Find where the given text appears and provide that cell's center as (x, y) coordinate. 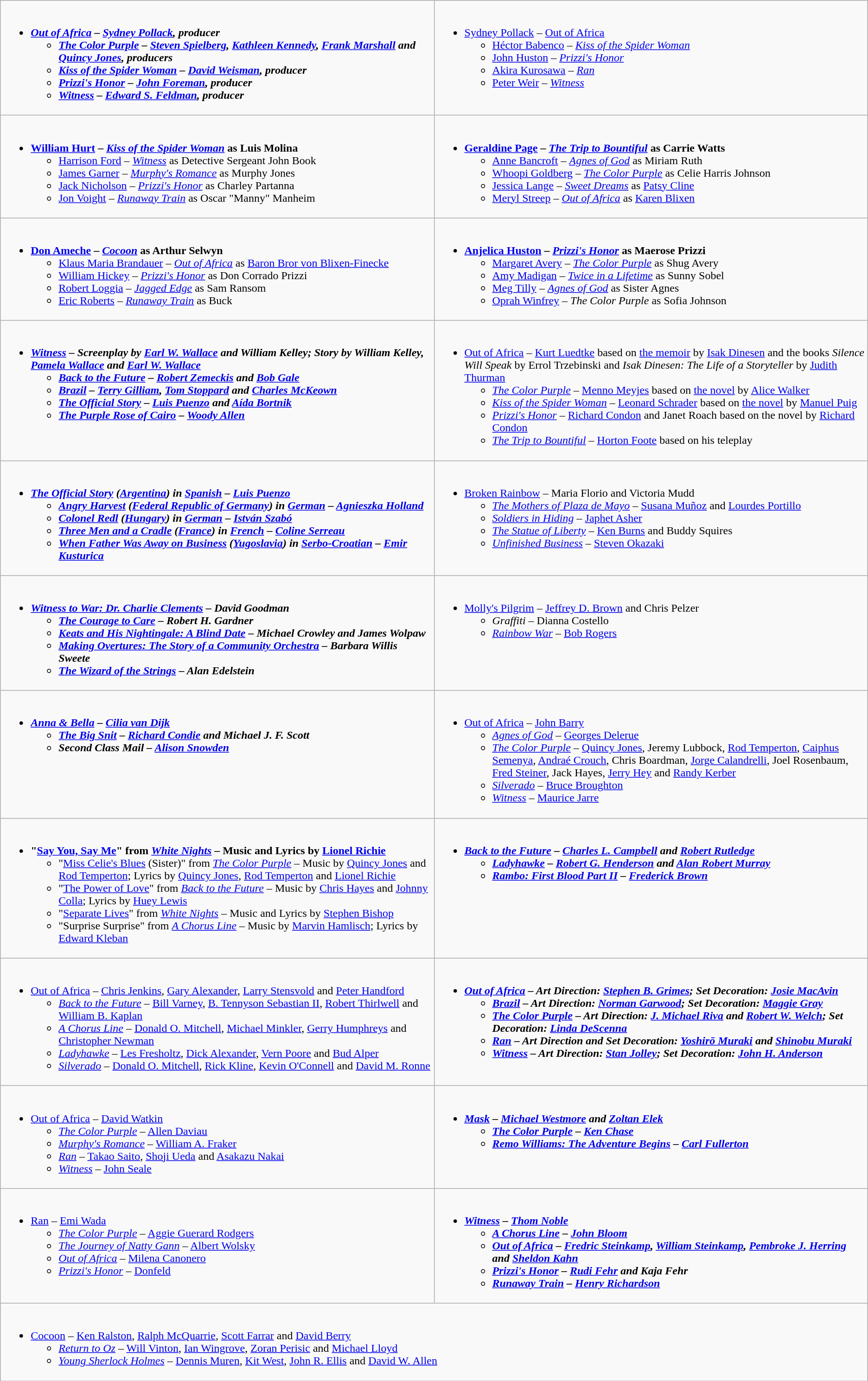
Anna & Bella – Cilia van DijkThe Big Snit – Richard Condie and Michael J. F. ScottSecond Class Mail – Alison Snowden (217, 754)
Molly's Pilgrim – Jeffrey D. Brown and Chris PelzerGraffiti – Dianna CostelloRainbow War – Bob Rogers (651, 633)
Sydney Pollack – Out of AfricaHéctor Babenco – Kiss of the Spider WomanJohn Huston – Prizzi's HonorAkira Kurosawa – RanPeter Weir – Witness (651, 58)
Mask – Michael Westmore and Zoltan ElekThe Color Purple – Ken ChaseRemo Williams: The Adventure Begins – Carl Fullerton (651, 1137)
